For the text-containing cell, return its midpoint in [X, Y] coordinate format. 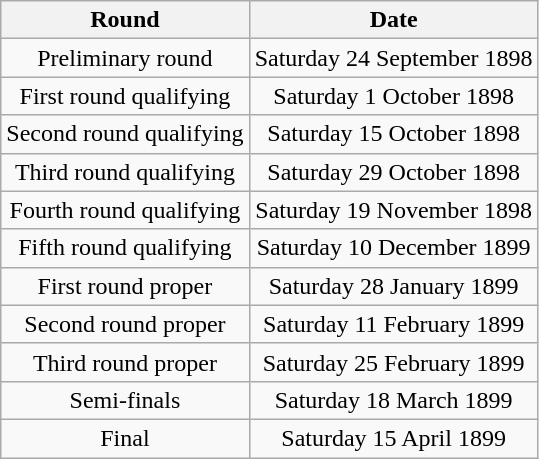
First round proper [125, 286]
Preliminary round [125, 58]
Saturday 29 October 1898 [394, 172]
Saturday 11 February 1899 [394, 324]
Final [125, 438]
Second round proper [125, 324]
Third round proper [125, 362]
Saturday 10 December 1899 [394, 248]
Round [125, 20]
Third round qualifying [125, 172]
Saturday 15 April 1899 [394, 438]
Fifth round qualifying [125, 248]
First round qualifying [125, 96]
Saturday 24 September 1898 [394, 58]
Date [394, 20]
Saturday 18 March 1899 [394, 400]
Second round qualifying [125, 134]
Fourth round qualifying [125, 210]
Saturday 28 January 1899 [394, 286]
Saturday 25 February 1899 [394, 362]
Saturday 15 October 1898 [394, 134]
Saturday 19 November 1898 [394, 210]
Saturday 1 October 1898 [394, 96]
Semi-finals [125, 400]
